Identify which cell holds the provided text, then report its (X, Y) central coordinate. 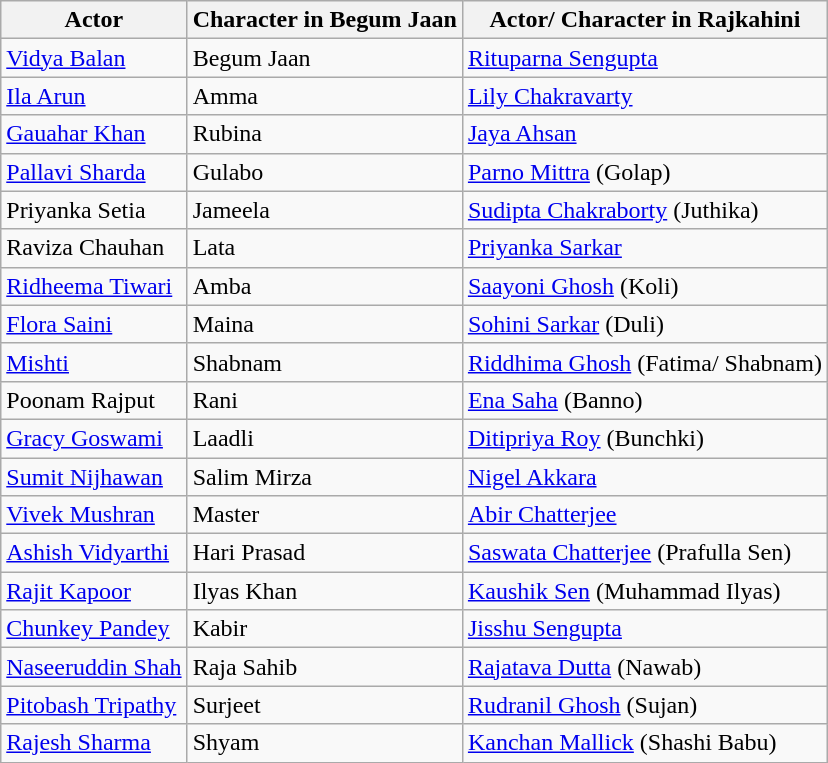
Ila Arun (94, 96)
Kanchan Mallick (Shashi Babu) (644, 743)
Naseeruddin Shah (94, 667)
Raviza Chauhan (94, 248)
Shyam (324, 743)
Begum Jaan (324, 58)
Priyanka Sarkar (644, 248)
Rajesh Sharma (94, 743)
Rituparna Sengupta (644, 58)
Rajit Kapoor (94, 591)
Ashish Vidyarthi (94, 553)
Vivek Mushran (94, 515)
Raja Sahib (324, 667)
Saswata Chatterjee (Prafulla Sen) (644, 553)
Jameela (324, 210)
Parno Mittra (Golap) (644, 172)
Sohini Sarkar (Duli) (644, 324)
Mishti (94, 362)
Amba (324, 286)
Character in Begum Jaan (324, 20)
Flora Saini (94, 324)
Rubina (324, 134)
Actor (94, 20)
Chunkey Pandey (94, 629)
Laadli (324, 438)
Ilyas Khan (324, 591)
Pitobash Tripathy (94, 705)
Actor/ Character in Rajkahini (644, 20)
Hari Prasad (324, 553)
Abir Chatterjee (644, 515)
Shabnam (324, 362)
Surjeet (324, 705)
Kaushik Sen (Muhammad Ilyas) (644, 591)
Lata (324, 248)
Ena Saha (Banno) (644, 400)
Jisshu Sengupta (644, 629)
Rudranil Ghosh (Sujan) (644, 705)
Jaya Ahsan (644, 134)
Gauahar Khan (94, 134)
Priyanka Setia (94, 210)
Vidya Balan (94, 58)
Gulabo (324, 172)
Rajatava Dutta (Nawab) (644, 667)
Lily Chakravarty (644, 96)
Amma (324, 96)
Sudipta Chakraborty (Juthika) (644, 210)
Nigel Akkara (644, 477)
Ditipriya Roy (Bunchki) (644, 438)
Saayoni Ghosh (Koli) (644, 286)
Riddhima Ghosh (Fatima/ Shabnam) (644, 362)
Pallavi Sharda (94, 172)
Gracy Goswami (94, 438)
Salim Mirza (324, 477)
Ridheema Tiwari (94, 286)
Rani (324, 400)
Sumit Nijhawan (94, 477)
Kabir (324, 629)
Poonam Rajput (94, 400)
Maina (324, 324)
Master (324, 515)
